Locate the cell with the specified text and output its (X, Y) center coordinate. 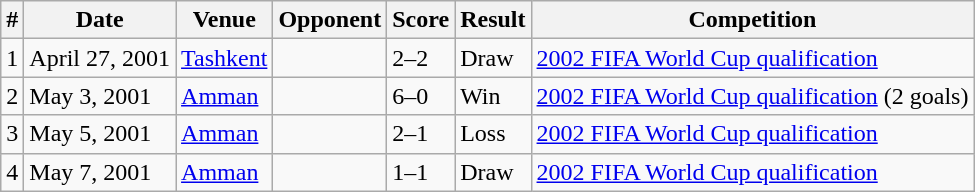
May 7, 2001 (100, 172)
Loss (493, 134)
2–1 (421, 134)
1–1 (421, 172)
Win (493, 96)
May 5, 2001 (100, 134)
3 (12, 134)
Result (493, 20)
2 (12, 96)
1 (12, 58)
Opponent (330, 20)
Date (100, 20)
May 3, 2001 (100, 96)
Competition (752, 20)
Tashkent (224, 58)
Score (421, 20)
2002 FIFA World Cup qualification (2 goals) (752, 96)
6–0 (421, 96)
April 27, 2001 (100, 58)
4 (12, 172)
2–2 (421, 58)
Venue (224, 20)
# (12, 20)
